Capture the cell that displays the provided text and extract its (X, Y) central coordinate. 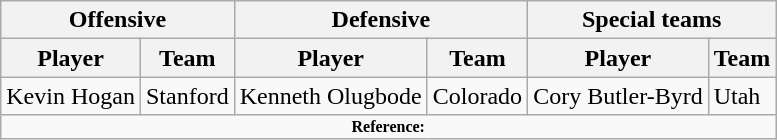
Kevin Hogan (71, 96)
Colorado (477, 96)
Offensive (118, 20)
Defensive (380, 20)
Kenneth Olugbode (330, 96)
Stanford (187, 96)
Special teams (652, 20)
Utah (742, 96)
Cory Butler-Byrd (618, 96)
Reference: (388, 127)
